Output the (X, Y) coordinate of the center of the cell containing the given text.  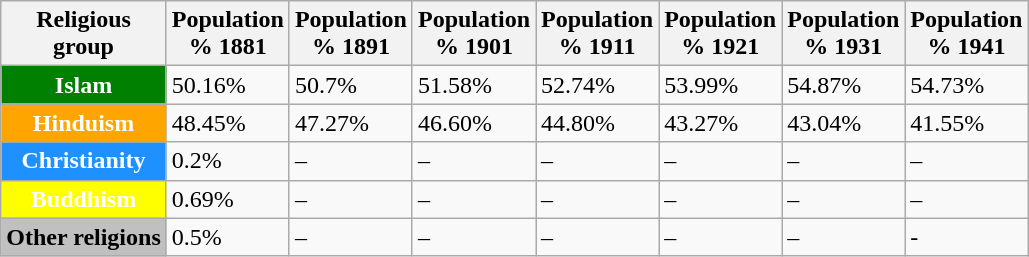
54.87% (844, 85)
41.55% (966, 123)
Population % 1931 (844, 34)
Population % 1921 (720, 34)
0.2% (228, 161)
54.73% (966, 85)
Population % 1881 (228, 34)
48.45% (228, 123)
Population % 1901 (474, 34)
Population % 1941 (966, 34)
Christianity (84, 161)
- (966, 237)
Hinduism (84, 123)
Population % 1911 (598, 34)
Population % 1891 (350, 34)
43.04% (844, 123)
0.69% (228, 199)
50.16% (228, 85)
Islam (84, 85)
50.7% (350, 85)
53.99% (720, 85)
44.80% (598, 123)
52.74% (598, 85)
47.27% (350, 123)
51.58% (474, 85)
Other religions (84, 237)
46.60% (474, 123)
43.27% (720, 123)
Buddhism (84, 199)
0.5% (228, 237)
Religiousgroup (84, 34)
